Identify which cell holds the provided text, then report its (X, Y) central coordinate. 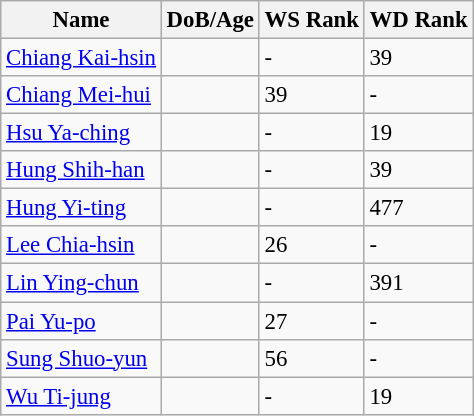
Hung Yi-ting (82, 208)
27 (312, 321)
Pai Yu-po (82, 321)
Chiang Kai-hsin (82, 58)
WD Rank (418, 20)
Hsu Ya-ching (82, 133)
Lin Ying-chun (82, 283)
Wu Ti-jung (82, 396)
Hung Shih-han (82, 170)
56 (312, 358)
Sung Shuo-yun (82, 358)
WS Rank (312, 20)
DoB/Age (210, 20)
477 (418, 208)
26 (312, 245)
Chiang Mei-hui (82, 95)
391 (418, 283)
Lee Chia-hsin (82, 245)
Name (82, 20)
